Locate the cell with the specified text and output its (X, Y) center coordinate. 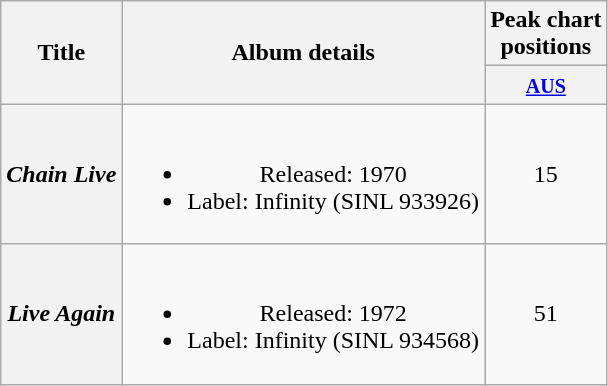
Released: 1972Label: Infinity (SINL 934568) (304, 314)
Live Again (62, 314)
Released: 1970Label: Infinity (SINL 933926) (304, 174)
AUS (546, 85)
Peak chartpositions (546, 34)
Title (62, 52)
Album details (304, 52)
15 (546, 174)
Chain Live (62, 174)
51 (546, 314)
